Pinpoint the cell where the given text exists, returning its (x, y) midpoint coordinate. 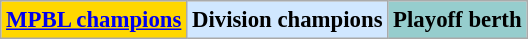
Division champions (288, 20)
Playoff berth (458, 20)
MPBL champions (94, 20)
